Return the [X, Y] coordinate for the center point of the cell that contains the specified text.  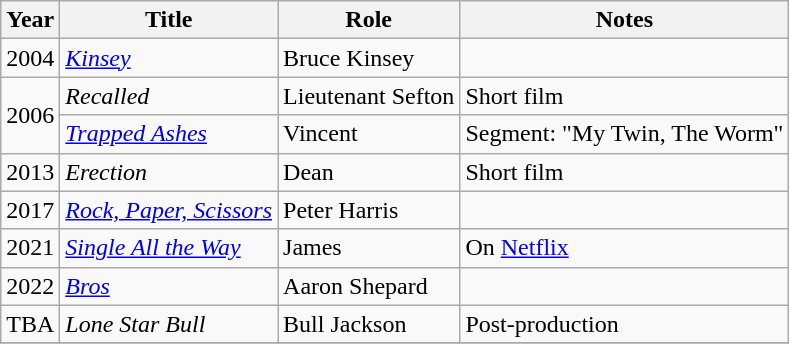
Vincent [369, 134]
2022 [30, 286]
TBA [30, 324]
Bull Jackson [369, 324]
Lieutenant Sefton [369, 96]
Trapped Ashes [169, 134]
Bruce Kinsey [369, 58]
Aaron Shepard [369, 286]
Single All the Way [169, 248]
Title [169, 20]
Segment: "My Twin, The Worm" [624, 134]
Notes [624, 20]
2021 [30, 248]
2004 [30, 58]
Erection [169, 172]
2006 [30, 115]
2013 [30, 172]
James [369, 248]
Kinsey [169, 58]
Post-production [624, 324]
On Netflix [624, 248]
Bros [169, 286]
Peter Harris [369, 210]
2017 [30, 210]
Recalled [169, 96]
Lone Star Bull [169, 324]
Rock, Paper, Scissors [169, 210]
Year [30, 20]
Dean [369, 172]
Role [369, 20]
